Scan for the cell matching the given text and deliver its [x, y] coordinate at center. 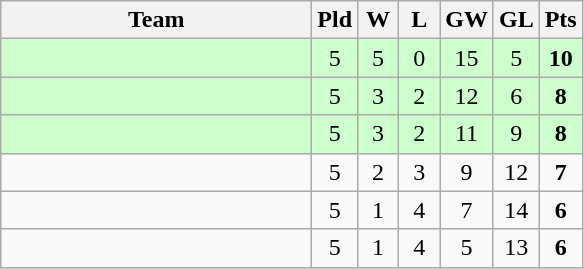
0 [420, 58]
Pld [335, 20]
Pts [560, 20]
GL [516, 20]
13 [516, 248]
W [378, 20]
10 [560, 58]
14 [516, 210]
11 [467, 134]
Team [156, 20]
15 [467, 58]
GW [467, 20]
L [420, 20]
